Find where the given text appears and provide that cell's center as (X, Y) coordinate. 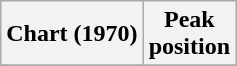
Chart (1970) (72, 34)
Peakposition (189, 34)
